Capture the cell that displays the provided text and extract its [X, Y] central coordinate. 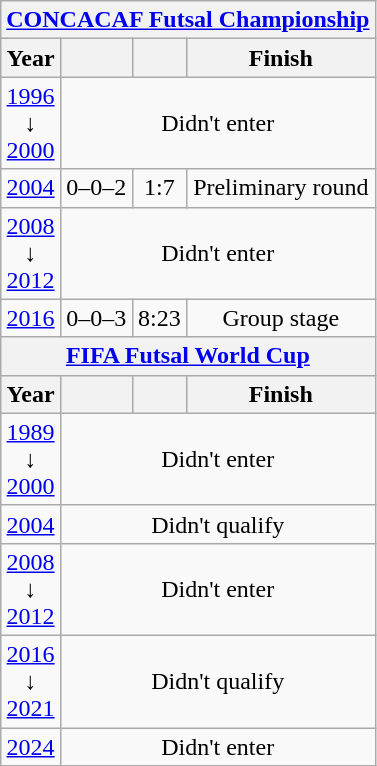
1996↓ 2000 [31, 123]
CONCACAF Futsal Championship [188, 20]
0–0–3 [96, 318]
0–0–2 [96, 188]
Group stage [281, 318]
8:23 [159, 318]
2024 [31, 747]
2016↓ 2021 [31, 681]
2016 [31, 318]
FIFA Futsal World Cup [188, 356]
Preliminary round [281, 188]
1:7 [159, 188]
1989↓ 2000 [31, 459]
